Locate the cell with the specified text and output its (x, y) center coordinate. 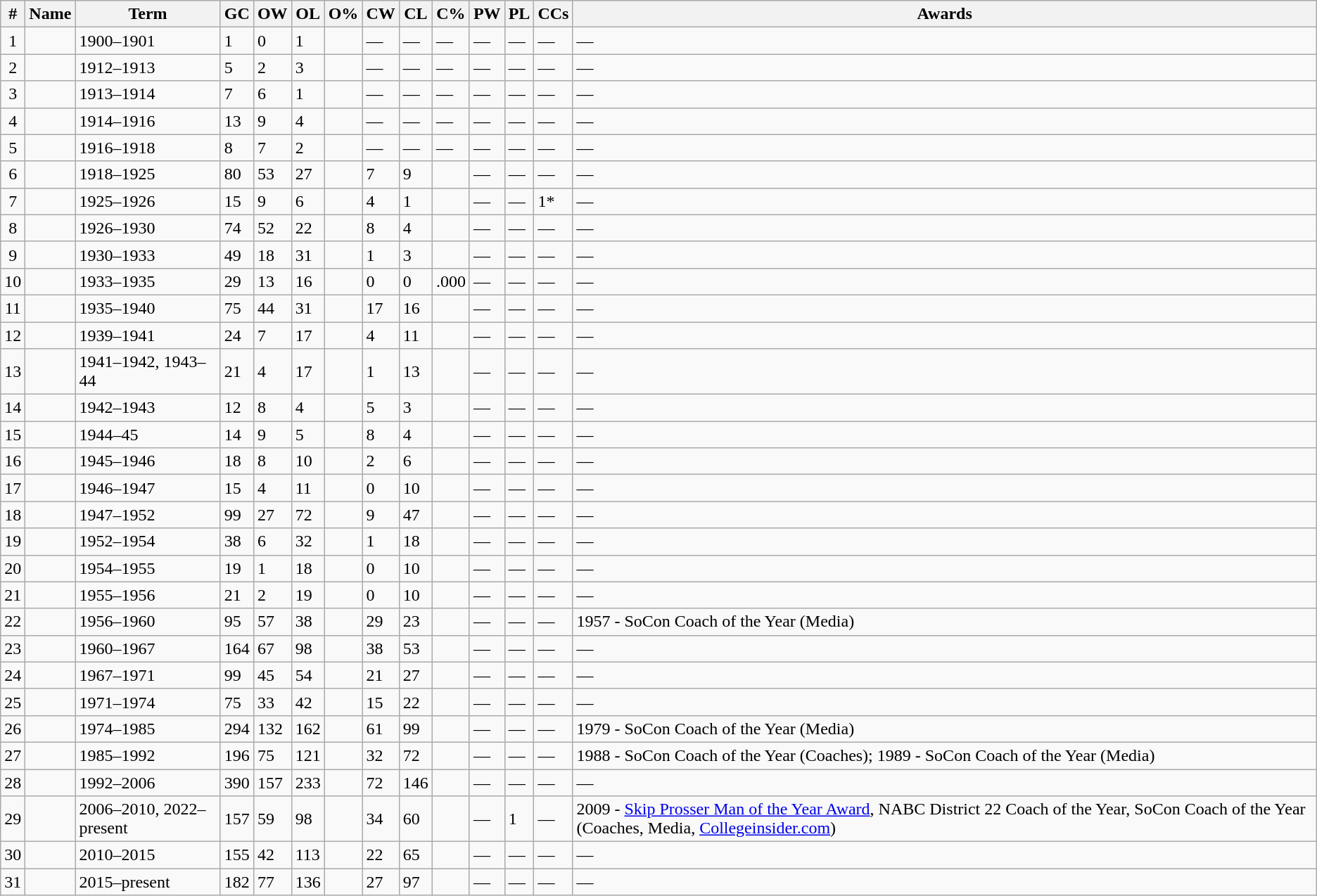
164 (236, 648)
1957 - SoCon Coach of the Year (Media) (944, 622)
OL (308, 14)
26 (13, 729)
O% (343, 14)
44 (272, 308)
47 (415, 515)
1926–1930 (148, 228)
65 (415, 855)
1935–1940 (148, 308)
33 (272, 702)
Awards (944, 14)
1947–1952 (148, 515)
CCs (553, 14)
GC (236, 14)
74 (236, 228)
1944–45 (148, 435)
1939–1941 (148, 335)
1960–1967 (148, 648)
1956–1960 (148, 622)
30 (13, 855)
1918–1925 (148, 174)
Name (51, 14)
20 (13, 568)
59 (272, 819)
1* (553, 201)
390 (236, 783)
60 (415, 819)
113 (308, 855)
54 (308, 675)
1974–1985 (148, 729)
Term (148, 14)
C% (450, 14)
1979 - SoCon Coach of the Year (Media) (944, 729)
121 (308, 755)
49 (236, 255)
1925–1926 (148, 201)
294 (236, 729)
67 (272, 648)
1967–1971 (148, 675)
1992–2006 (148, 783)
2009 - Skip Prosser Man of the Year Award, NABC District 22 Coach of the Year, SoCon Coach of the Year (Coaches, Media, Collegeinsider.com) (944, 819)
1952–1954 (148, 542)
2006–2010, 2022–present (148, 819)
PL (519, 14)
182 (236, 882)
162 (308, 729)
1916–1918 (148, 148)
.000 (450, 281)
146 (415, 783)
233 (308, 783)
1955–1956 (148, 595)
196 (236, 755)
# (13, 14)
1900–1901 (148, 41)
28 (13, 783)
1933–1935 (148, 281)
1912–1913 (148, 68)
1941–1942, 1943–44 (148, 371)
2015–present (148, 882)
1913–1914 (148, 94)
1954–1955 (148, 568)
1914–1916 (148, 121)
OW (272, 14)
1942–1943 (148, 408)
1971–1974 (148, 702)
45 (272, 675)
1946–1947 (148, 488)
PW (487, 14)
1985–1992 (148, 755)
1930–1933 (148, 255)
132 (272, 729)
57 (272, 622)
52 (272, 228)
1945–1946 (148, 461)
61 (381, 729)
155 (236, 855)
95 (236, 622)
80 (236, 174)
97 (415, 882)
CW (381, 14)
CL (415, 14)
136 (308, 882)
77 (272, 882)
1988 - SoCon Coach of the Year (Coaches); 1989 - SoCon Coach of the Year (Media) (944, 755)
2010–2015 (148, 855)
34 (381, 819)
25 (13, 702)
